Return the (x, y) coordinate for the center point of the cell that contains the specified text.  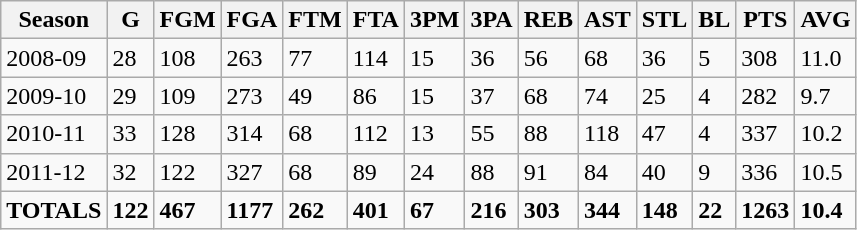
FTM (315, 20)
89 (376, 172)
84 (608, 172)
2009-10 (54, 96)
FTA (376, 20)
47 (664, 134)
273 (252, 96)
91 (548, 172)
33 (130, 134)
13 (434, 134)
AVG (826, 20)
Season (54, 20)
10.4 (826, 210)
28 (130, 58)
2008-09 (54, 58)
337 (766, 134)
FGA (252, 20)
1263 (766, 210)
9 (714, 172)
BL (714, 20)
9.7 (826, 96)
67 (434, 210)
40 (664, 172)
263 (252, 58)
11.0 (826, 58)
336 (766, 172)
25 (664, 96)
56 (548, 58)
118 (608, 134)
86 (376, 96)
74 (608, 96)
467 (188, 210)
2011-12 (54, 172)
TOTALS (54, 210)
PTS (766, 20)
10.2 (826, 134)
314 (252, 134)
109 (188, 96)
108 (188, 58)
282 (766, 96)
G (130, 20)
5 (714, 58)
55 (492, 134)
22 (714, 210)
3PM (434, 20)
112 (376, 134)
1177 (252, 210)
327 (252, 172)
262 (315, 210)
2010-11 (54, 134)
114 (376, 58)
29 (130, 96)
216 (492, 210)
303 (548, 210)
128 (188, 134)
148 (664, 210)
AST (608, 20)
REB (548, 20)
32 (130, 172)
FGM (188, 20)
3PA (492, 20)
STL (664, 20)
24 (434, 172)
10.5 (826, 172)
401 (376, 210)
344 (608, 210)
49 (315, 96)
77 (315, 58)
37 (492, 96)
308 (766, 58)
